Scan for the cell matching the given text and deliver its (X, Y) coordinate at center. 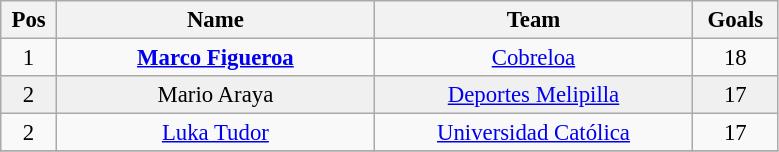
Marco Figueroa (215, 58)
Pos (29, 20)
Luka Tudor (215, 133)
Team (533, 20)
Cobreloa (533, 58)
18 (736, 58)
1 (29, 58)
Goals (736, 20)
Deportes Melipilla (533, 95)
Universidad Católica (533, 133)
Mario Araya (215, 95)
Name (215, 20)
